Search for the cell housing the specified text and yield its [X, Y] center coordinate. 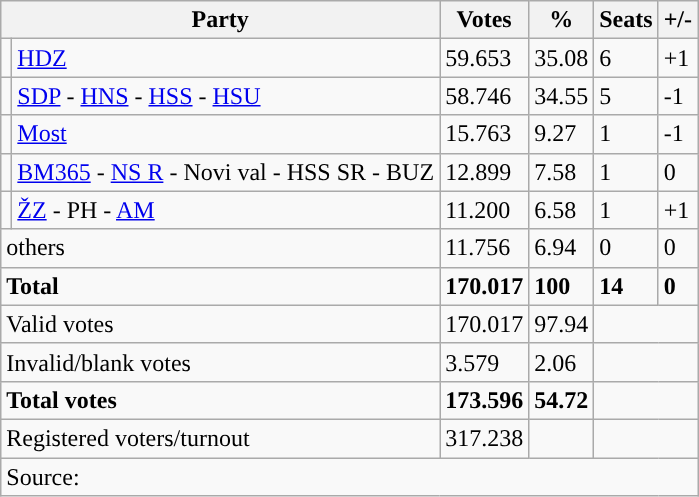
ŽZ - PH - AM [226, 210]
Seats [626, 20]
100 [562, 286]
Source: [350, 477]
% [562, 20]
59.653 [484, 58]
Votes [484, 20]
Total votes [220, 400]
Registered voters/turnout [220, 438]
15.763 [484, 134]
6.94 [562, 248]
BM365 - NS R - Novi val - HSS SR - BUZ [226, 172]
97.94 [562, 324]
317.238 [484, 438]
54.72 [562, 400]
58.746 [484, 96]
5 [626, 96]
6 [626, 58]
Most [226, 134]
12.899 [484, 172]
Total [220, 286]
Invalid/blank votes [220, 362]
+/- [678, 20]
7.58 [562, 172]
others [220, 248]
SDP - HNS - HSS - HSU [226, 96]
Valid votes [220, 324]
3.579 [484, 362]
14 [626, 286]
2.06 [562, 362]
34.55 [562, 96]
6.58 [562, 210]
9.27 [562, 134]
Party [220, 20]
11.756 [484, 248]
35.08 [562, 58]
HDZ [226, 58]
173.596 [484, 400]
11.200 [484, 210]
